Output the (x, y) coordinate of the center of the cell containing the given text.  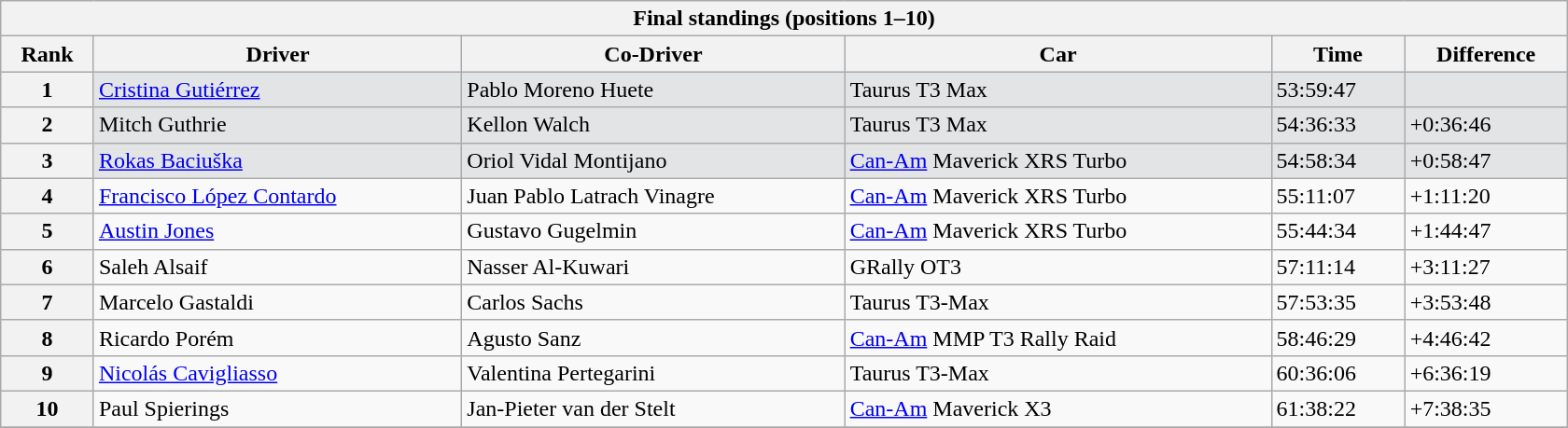
Kellon Walch (653, 125)
Saleh Alsaif (277, 267)
Can-Am MMP T3 Rally Raid (1058, 338)
Time (1338, 54)
Valentina Pertegarini (653, 373)
Car (1058, 54)
55:44:34 (1338, 231)
+6:36:19 (1486, 373)
+3:53:48 (1486, 302)
Pablo Moreno Huete (653, 90)
57:11:14 (1338, 267)
Ricardo Porém (277, 338)
Final standings (positions 1–10) (784, 19)
+4:46:42 (1486, 338)
Rokas Baciuška (277, 160)
9 (48, 373)
Paul Spierings (277, 408)
57:53:35 (1338, 302)
7 (48, 302)
Carlos Sachs (653, 302)
Agusto Sanz (653, 338)
+1:44:47 (1486, 231)
53:59:47 (1338, 90)
1 (48, 90)
61:38:22 (1338, 408)
10 (48, 408)
Jan-Pieter van der Stelt (653, 408)
4 (48, 196)
Nicolás Cavigliasso (277, 373)
6 (48, 267)
Mitch Guthrie (277, 125)
Can-Am Maverick X3 (1058, 408)
Cristina Gutiérrez (277, 90)
58:46:29 (1338, 338)
3 (48, 160)
Driver (277, 54)
+7:38:35 (1486, 408)
2 (48, 125)
Marcelo Gastaldi (277, 302)
+3:11:27 (1486, 267)
8 (48, 338)
Co-Driver (653, 54)
5 (48, 231)
Nasser Al-Kuwari (653, 267)
+1:11:20 (1486, 196)
Juan Pablo Latrach Vinagre (653, 196)
GRally OT3 (1058, 267)
60:36:06 (1338, 373)
Oriol Vidal Montijano (653, 160)
Austin Jones (277, 231)
+0:36:46 (1486, 125)
54:58:34 (1338, 160)
Rank (48, 54)
55:11:07 (1338, 196)
Difference (1486, 54)
Francisco López Contardo (277, 196)
+0:58:47 (1486, 160)
54:36:33 (1338, 125)
Gustavo Gugelmin (653, 231)
